Return the [x, y] coordinate for the center point of the cell that contains the specified text.  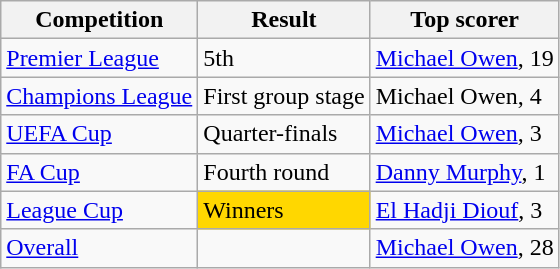
Quarter-finals [284, 134]
Overall [100, 248]
Winners [284, 210]
UEFA Cup [100, 134]
Michael Owen, 3 [464, 134]
Danny Murphy, 1 [464, 172]
Champions League [100, 96]
Michael Owen, 28 [464, 248]
Competition [100, 20]
Top scorer [464, 20]
El Hadji Diouf, 3 [464, 210]
Result [284, 20]
League Cup [100, 210]
Michael Owen, 4 [464, 96]
First group stage [284, 96]
5th [284, 58]
FA Cup [100, 172]
Premier League [100, 58]
Michael Owen, 19 [464, 58]
Fourth round [284, 172]
